Provide the (X, Y) coordinate of the cell's center where the given text is located.  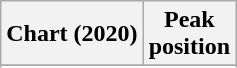
Chart (2020) (72, 34)
Peakposition (189, 34)
